Capture the cell that displays the provided text and extract its [X, Y] central coordinate. 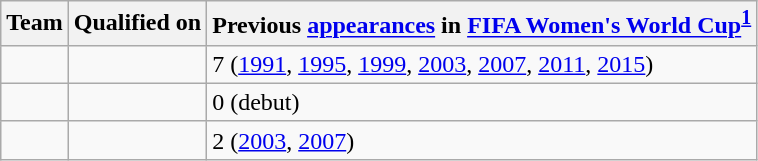
2 (2003, 2007) [482, 140]
Qualified on [137, 24]
Team [35, 24]
0 (debut) [482, 102]
Previous appearances in FIFA Women's World Cup1 [482, 24]
7 (1991, 1995, 1999, 2003, 2007, 2011, 2015) [482, 64]
